Provide the [X, Y] coordinate of the cell's center where the given text is located.  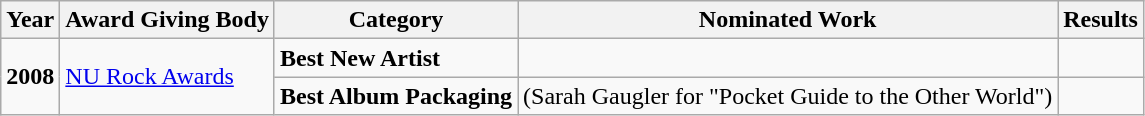
2008 [30, 77]
Results [1101, 20]
Best New Artist [396, 58]
Year [30, 20]
Nominated Work [788, 20]
NU Rock Awards [168, 77]
Award Giving Body [168, 20]
Best Album Packaging [396, 96]
(Sarah Gaugler for "Pocket Guide to the Other World") [788, 96]
Category [396, 20]
